Provide the [X, Y] coordinate of the cell's center where the given text is located.  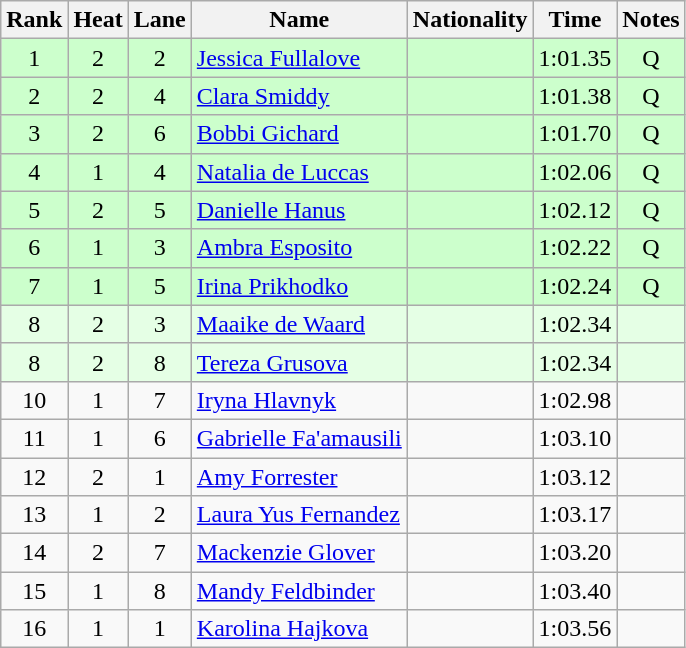
Natalia de Luccas [299, 172]
1:03.56 [575, 629]
Irina Prikhodko [299, 286]
Clara Smiddy [299, 96]
Rank [34, 20]
Mackenzie Glover [299, 553]
1:03.40 [575, 591]
Notes [651, 20]
Maaike de Waard [299, 324]
15 [34, 591]
1:03.17 [575, 515]
Heat [98, 20]
1:02.24 [575, 286]
Time [575, 20]
Danielle Hanus [299, 210]
Ambra Esposito [299, 248]
16 [34, 629]
Jessica Fullalove [299, 58]
1:01.35 [575, 58]
11 [34, 438]
Laura Yus Fernandez [299, 515]
12 [34, 477]
Mandy Feldbinder [299, 591]
Iryna Hlavnyk [299, 400]
1:02.06 [575, 172]
1:03.12 [575, 477]
Bobbi Gichard [299, 134]
Amy Forrester [299, 477]
1:02.22 [575, 248]
1:02.98 [575, 400]
13 [34, 515]
Karolina Hajkova [299, 629]
Nationality [470, 20]
14 [34, 553]
1:03.20 [575, 553]
10 [34, 400]
1:01.70 [575, 134]
Gabrielle Fa'amausili [299, 438]
Name [299, 20]
Tereza Grusova [299, 362]
1:01.38 [575, 96]
1:03.10 [575, 438]
Lane [160, 20]
1:02.12 [575, 210]
